Capture the cell that displays the provided text and extract its (X, Y) central coordinate. 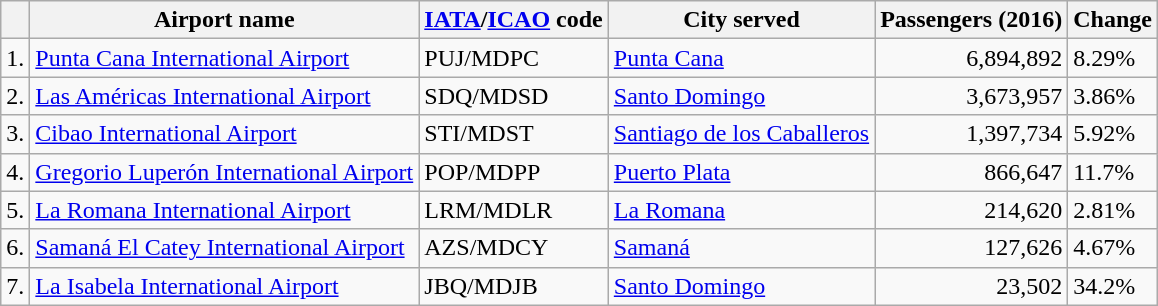
Change (1113, 20)
PUJ/MDPC (514, 58)
LRM/MDLR (514, 210)
2. (16, 96)
6. (16, 248)
8.29% (1113, 58)
1. (16, 58)
La Romana International Airport (224, 210)
STI/MDST (514, 134)
6,894,892 (972, 58)
3. (16, 134)
Samaná El Catey International Airport (224, 248)
City served (741, 20)
214,620 (972, 210)
Puerto Plata (741, 172)
Santiago de los Caballeros (741, 134)
2.81% (1113, 210)
4. (16, 172)
5.92% (1113, 134)
JBQ/MDJB (514, 286)
4.67% (1113, 248)
Punta Cana International Airport (224, 58)
127,626 (972, 248)
Las Américas International Airport (224, 96)
5. (16, 210)
Gregorio Luperón International Airport (224, 172)
Samaná (741, 248)
Punta Cana (741, 58)
866,647 (972, 172)
La Romana (741, 210)
POP/MDPP (514, 172)
IATA/ICAO code (514, 20)
23,502 (972, 286)
3,673,957 (972, 96)
SDQ/MDSD (514, 96)
Airport name (224, 20)
11.7% (1113, 172)
7. (16, 286)
Passengers (2016) (972, 20)
La Isabela International Airport (224, 286)
3.86% (1113, 96)
1,397,734 (972, 134)
34.2% (1113, 286)
AZS/MDCY (514, 248)
Cibao International Airport (224, 134)
